For the text-containing cell, return its midpoint in [X, Y] coordinate format. 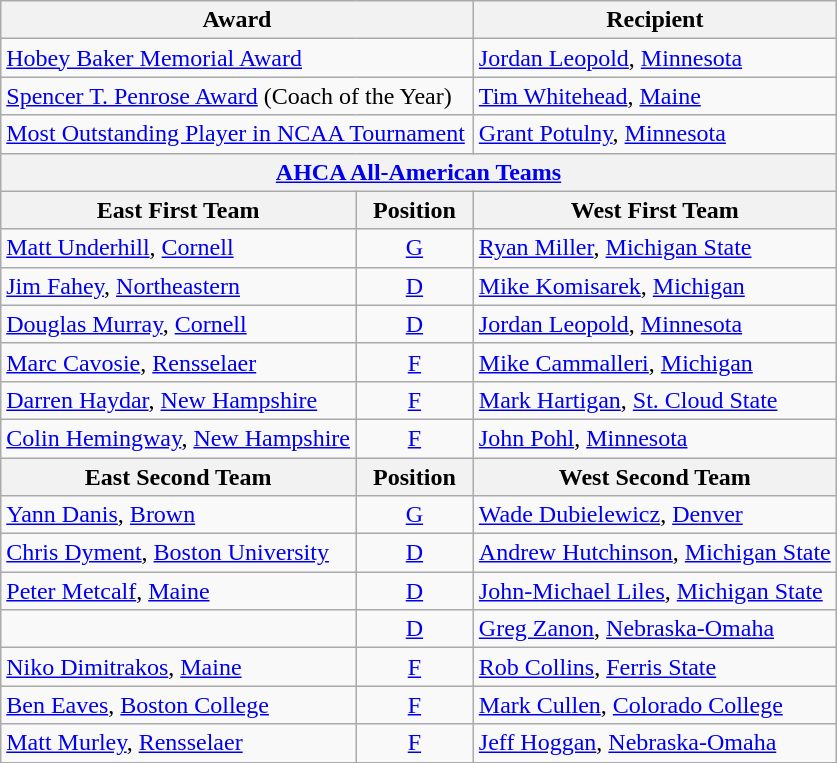
Most Outstanding Player in NCAA Tournament [238, 134]
Chris Dyment, Boston University [178, 553]
Jim Fahey, Northeastern [178, 286]
Marc Cavosie, Rensselaer [178, 362]
John-Michael Liles, Michigan State [654, 591]
West First Team [654, 210]
Recipient [654, 20]
Yann Danis, Brown [178, 515]
East Second Team [178, 477]
Jeff Hoggan, Nebraska-Omaha [654, 743]
Mark Hartigan, St. Cloud State [654, 400]
East First Team [178, 210]
Niko Dimitrakos, Maine [178, 667]
Andrew Hutchinson, Michigan State [654, 553]
Matt Murley, Rensselaer [178, 743]
Greg Zanon, Nebraska-Omaha [654, 629]
Peter Metcalf, Maine [178, 591]
Spencer T. Penrose Award (Coach of the Year) [238, 96]
Mike Cammalleri, Michigan [654, 362]
Mike Komisarek, Michigan [654, 286]
Grant Potulny, Minnesota [654, 134]
AHCA All-American Teams [419, 172]
John Pohl, Minnesota [654, 438]
Tim Whitehead, Maine [654, 96]
Colin Hemingway, New Hampshire [178, 438]
Award [238, 20]
Hobey Baker Memorial Award [238, 58]
Matt Underhill, Cornell [178, 248]
West Second Team [654, 477]
Mark Cullen, Colorado College [654, 705]
Wade Dubielewicz, Denver [654, 515]
Darren Haydar, New Hampshire [178, 400]
Ben Eaves, Boston College [178, 705]
Rob Collins, Ferris State [654, 667]
Douglas Murray, Cornell [178, 324]
Ryan Miller, Michigan State [654, 248]
